Scan for the cell matching the given text and deliver its [X, Y] coordinate at center. 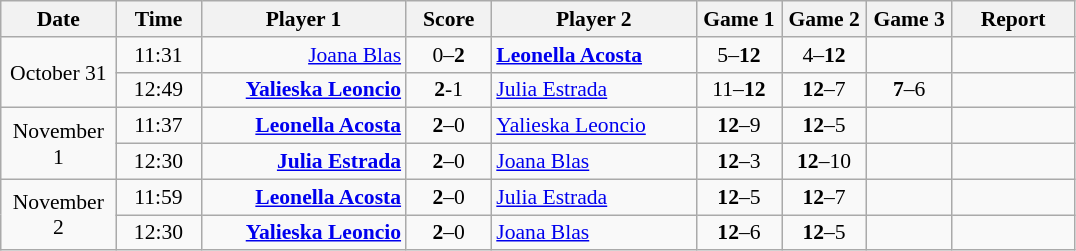
Score [448, 19]
12–3 [738, 162]
7–6 [910, 90]
Game 3 [910, 19]
11:59 [158, 197]
Player 1 [304, 19]
12–6 [738, 233]
Player 2 [594, 19]
October 31 [58, 72]
11–12 [738, 90]
4–12 [824, 55]
Date [58, 19]
2-1 [448, 90]
Game 1 [738, 19]
12:49 [158, 90]
November 2 [58, 214]
Report [1014, 19]
Time [158, 19]
12–9 [738, 126]
5–12 [738, 55]
11:31 [158, 55]
12–10 [824, 162]
Game 2 [824, 19]
0–2 [448, 55]
11:37 [158, 126]
November 1 [58, 144]
